Find where the given text appears and provide that cell's center as (X, Y) coordinate. 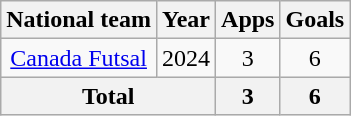
Apps (248, 20)
Total (108, 96)
Canada Futsal (79, 58)
National team (79, 20)
Goals (315, 20)
2024 (186, 58)
Year (186, 20)
